Find where the given text appears and provide that cell's center as [x, y] coordinate. 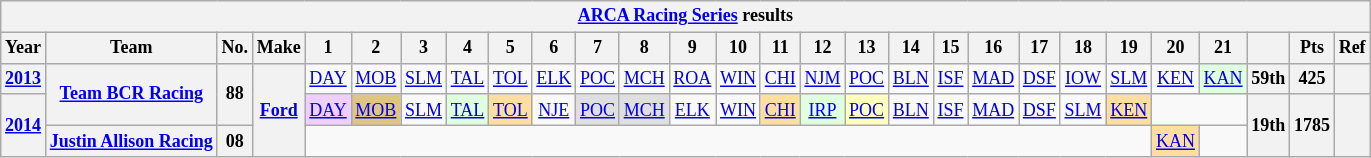
Team [131, 48]
88 [234, 94]
Make [278, 48]
4 [467, 48]
14 [910, 48]
3 [424, 48]
10 [738, 48]
12 [822, 48]
Year [24, 48]
NJM [822, 78]
1785 [1312, 125]
1 [328, 48]
IRP [822, 110]
ARCA Racing Series results [686, 16]
16 [994, 48]
2014 [24, 125]
13 [867, 48]
18 [1083, 48]
08 [234, 140]
2013 [24, 78]
9 [692, 48]
11 [780, 48]
IOW [1083, 78]
21 [1223, 48]
6 [554, 48]
19th [1268, 125]
ROA [692, 78]
19 [1129, 48]
8 [644, 48]
Ref [1352, 48]
7 [598, 48]
15 [950, 48]
59th [1268, 78]
Ford [278, 110]
Pts [1312, 48]
17 [1039, 48]
2 [376, 48]
No. [234, 48]
5 [510, 48]
425 [1312, 78]
Team BCR Racing [131, 94]
20 [1176, 48]
NJE [554, 110]
Justin Allison Racing [131, 140]
